For the text-containing cell, return its midpoint in [x, y] coordinate format. 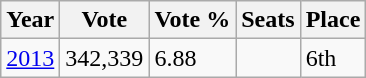
6.88 [192, 58]
Seats [268, 20]
6th [333, 58]
2013 [30, 58]
Vote % [192, 20]
Place [333, 20]
Year [30, 20]
342,339 [104, 58]
Vote [104, 20]
